Return the [X, Y] coordinate for the center point of the cell that contains the specified text.  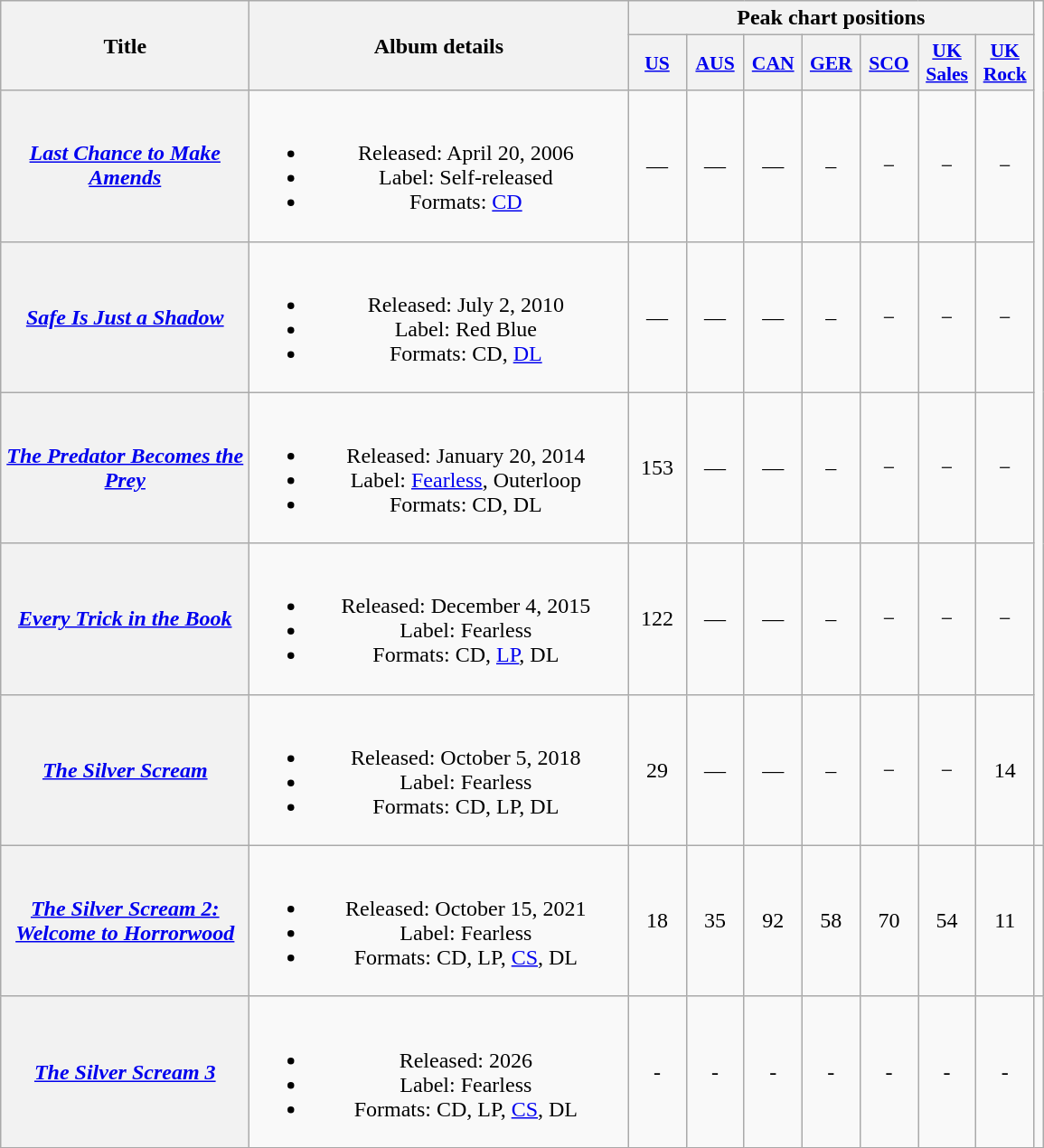
92 [773, 920]
UK Rock [1005, 63]
70 [889, 920]
18 [657, 920]
Last Chance to Make Amends [125, 166]
Released: January 20, 2014Label: Fearless, OuterloopFormats: CD, DL [439, 468]
US [657, 63]
UK Sales [947, 63]
Every Trick in the Book [125, 618]
122 [657, 618]
SCO [889, 63]
The Silver Scream 2: Welcome to Horrorwood [125, 920]
The Silver Scream [125, 770]
Released: July 2, 2010Label: Red BlueFormats: CD, DL [439, 316]
Released: April 20, 2006Label: Self-releasedFormats: CD [439, 166]
The Silver Scream 3 [125, 1072]
Peak chart positions [832, 18]
14 [1005, 770]
Album details [439, 45]
29 [657, 770]
The Predator Becomes the Prey [125, 468]
Released: October 15, 2021Label: FearlessFormats: CD, LP, CS, DL [439, 920]
Released: October 5, 2018Label: FearlessFormats: CD, LP, DL [439, 770]
58 [831, 920]
Released: December 4, 2015Label: FearlessFormats: CD, LP, DL [439, 618]
54 [947, 920]
11 [1005, 920]
Title [125, 45]
CAN [773, 63]
Safe Is Just a Shadow [125, 316]
35 [715, 920]
GER [831, 63]
Released: 2026Label: FearlessFormats: CD, LP, CS, DL [439, 1072]
153 [657, 468]
AUS [715, 63]
